Pinpoint the cell where the given text exists, returning its [x, y] midpoint coordinate. 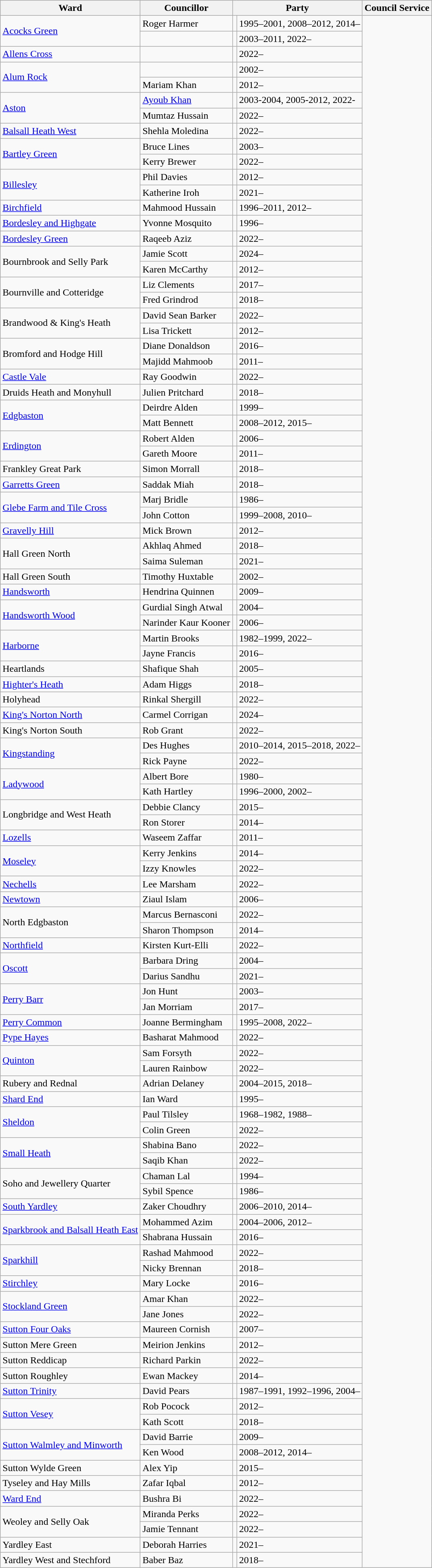
David Sean Barker [186, 315]
Harborne [70, 646]
Sparkhill [70, 1260]
Chaman Lal [186, 1176]
Yvonne Mosquito [186, 223]
1996– [299, 223]
Basharat Mahmood [186, 1038]
Maureen Cornish [186, 1329]
John Cotton [186, 515]
Matt Bennett [186, 423]
Kirsten Kurt-Elli [186, 945]
2008–2012, 2015– [299, 423]
North Edgbaston [70, 922]
Fred Grindrod [186, 300]
Martin Brooks [186, 638]
Mick Brown [186, 530]
Narinder Kaur Kooner [186, 623]
Billesley [70, 184]
Rob Grant [186, 730]
Jan Morriam [186, 1007]
Ward [70, 8]
Yardley East [70, 1545]
Sutton Mere Green [70, 1345]
Sutton Walmley and Minworth [70, 1445]
Moseley [70, 861]
Gurdial Singh Atwal [186, 607]
Carmel Corrigan [186, 715]
Mariam Khan [186, 85]
Rinkal Shergill [186, 700]
Majidd Mahmoob [186, 361]
Zaker Choudhry [186, 1207]
1996–2000, 2002– [299, 792]
1968–1982, 1988– [299, 1114]
David Barrie [186, 1437]
Robert Alden [186, 438]
Jayne Francis [186, 653]
Akhlaq Ahmed [186, 546]
Sutton Reddicap [70, 1360]
Jon Hunt [186, 992]
Perry Common [70, 1022]
Kath Scott [186, 1421]
Adrian Delaney [186, 1084]
Ken Wood [186, 1453]
1987–1991, 1992–1996, 2004– [299, 1391]
Ray Goodwin [186, 377]
Marcus Bernasconi [186, 914]
Castle Vale [70, 377]
Ziaul Islam [186, 899]
Izzy Knowles [186, 868]
Deirdre Alden [186, 407]
1980– [299, 776]
Sutton Trinity [70, 1391]
Edgbaston [70, 415]
David Pears [186, 1391]
Waseem Zaffar [186, 838]
Phil Davies [186, 177]
Sheldon [70, 1122]
2006–2010, 2014– [299, 1207]
Colin Green [186, 1130]
Rubery and Rednal [70, 1084]
Sutton Wylde Green [70, 1468]
Kerry Brewer [186, 161]
Bruce Lines [186, 146]
Bournbrook and Selly Park [70, 262]
Garretts Green [70, 484]
Deborah Harries [186, 1545]
Ladywood [70, 784]
Frankley Great Park [70, 469]
Small Heath [70, 1153]
Acocks Green [70, 31]
Meirion Jenkins [186, 1345]
Karen McCarthy [186, 269]
Barbara Dring [186, 961]
Bordesley Green [70, 239]
Nicky Brennan [186, 1268]
Rashad Mahmood [186, 1253]
Ward End [70, 1499]
Simon Morrall [186, 469]
1999– [299, 407]
Hall Green South [70, 576]
Albert Bore [186, 776]
Yardley West and Stechford [70, 1560]
Ian Ward [186, 1099]
1996–2011, 2012– [299, 208]
Adam Higgs [186, 684]
Sybil Spence [186, 1191]
Heartlands [70, 669]
Handsworth [70, 592]
Zafar Iqbal [186, 1483]
Oscott [70, 968]
Joanne Bermingham [186, 1022]
Saima Suleman [186, 561]
Tyseley and Hay Mills [70, 1483]
1994– [299, 1176]
Sharon Thompson [186, 930]
Birchfield [70, 208]
Mohammed Azim [186, 1222]
Allens Cross [70, 54]
2004–2006, 2012– [299, 1222]
Roger Harmer [186, 23]
Bournville and Cotteridge [70, 292]
Shabrana Hussain [186, 1237]
Weoley and Selly Oak [70, 1522]
Pype Hayes [70, 1038]
Sparkbrook and Balsall Heath East [70, 1230]
Bartley Green [70, 154]
2003-2004, 2005-2012, 2022- [299, 100]
Soho and Jewellery Quarter [70, 1184]
Erdington [70, 446]
1999–2008, 2010– [299, 515]
Mahmood Hussain [186, 208]
1982–1999, 2022– [299, 638]
Alum Rock [70, 77]
2007– [299, 1329]
Sutton Four Oaks [70, 1329]
Hall Green North [70, 553]
Holyhead [70, 700]
Ayoub Khan [186, 100]
Mumtaz Hussain [186, 115]
Stockland Green [70, 1306]
King's Norton South [70, 730]
Shard End [70, 1099]
Highter's Heath [70, 684]
Darius Sandhu [186, 976]
Bordesley and Highgate [70, 223]
Jamie Tennant [186, 1529]
Timothy Huxtable [186, 576]
Katherine Iroh [186, 193]
Paul Tilsley [186, 1114]
2003–2011, 2022– [299, 39]
2008–2012, 2014– [299, 1453]
Newtown [70, 899]
Northfield [70, 945]
Handsworth Wood [70, 615]
Perry Barr [70, 999]
Kath Hartley [186, 792]
Rob Pocock [186, 1406]
Jane Jones [186, 1314]
Miranda Perks [186, 1514]
Alex Yip [186, 1468]
Nechells [70, 884]
2005– [299, 669]
Druids Heath and Monyhull [70, 392]
King's Norton North [70, 715]
Hendrina Quinnen [186, 592]
Baber Baz [186, 1560]
Gravelly Hill [70, 530]
Lisa Trickett [186, 331]
Jamie Scott [186, 254]
Lozells [70, 838]
Marj Bridle [186, 500]
Bromford and Hodge Hill [70, 354]
Saqib Khan [186, 1160]
Shehla Moledina [186, 131]
Raqeeb Aziz [186, 239]
Liz Clements [186, 285]
Kerry Jenkins [186, 853]
Lauren Rainbow [186, 1068]
Stirchley [70, 1283]
1995–2001, 2008–2012, 2014– [299, 23]
Bushra Bi [186, 1499]
Sam Forsyth [186, 1053]
Balsall Heath West [70, 131]
Gareth Moore [186, 454]
Quinton [70, 1061]
Glebe Farm and Tile Cross [70, 507]
Kingstanding [70, 753]
Sutton Vesey [70, 1414]
2010–2014, 2015–2018, 2022– [299, 746]
Rick Payne [186, 761]
Mary Locke [186, 1283]
2004–2015, 2018– [299, 1084]
Lee Marsham [186, 884]
Des Hughes [186, 746]
Diane Donaldson [186, 346]
South Yardley [70, 1207]
Aston [70, 108]
Shafique Shah [186, 669]
Shabina Bano [186, 1145]
Amar Khan [186, 1299]
1995– [299, 1099]
Councillor [186, 8]
1995–2008, 2022– [299, 1022]
Debbie Clancy [186, 807]
Brandwood & King's Heath [70, 323]
Ewan Mackey [186, 1375]
Richard Parkin [186, 1360]
Longbridge and West Heath [70, 815]
Julien Pritchard [186, 392]
Saddak Miah [186, 484]
Ron Storer [186, 822]
Sutton Roughley [70, 1375]
Party [297, 8]
Council Service [397, 8]
